Search for the cell housing the specified text and yield its [x, y] center coordinate. 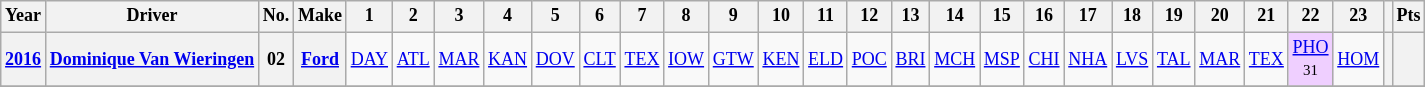
7 [642, 16]
LVS [1132, 59]
18 [1132, 16]
13 [910, 16]
4 [508, 16]
ATL [413, 59]
MCH [955, 59]
16 [1044, 16]
Pts [1408, 16]
5 [555, 16]
2016 [24, 59]
KEN [781, 59]
MSP [1002, 59]
12 [869, 16]
19 [1174, 16]
HOM [1358, 59]
10 [781, 16]
POC [869, 59]
11 [826, 16]
GTW [733, 59]
NHA [1088, 59]
BRI [910, 59]
23 [1358, 16]
21 [1267, 16]
PHO31 [1310, 59]
8 [686, 16]
20 [1220, 16]
15 [1002, 16]
Make [320, 16]
TAL [1174, 59]
Driver [152, 16]
KAN [508, 59]
DOV [555, 59]
No. [276, 16]
CHI [1044, 59]
ELD [826, 59]
DAY [369, 59]
1 [369, 16]
14 [955, 16]
Year [24, 16]
3 [459, 16]
22 [1310, 16]
9 [733, 16]
IOW [686, 59]
17 [1088, 16]
2 [413, 16]
6 [600, 16]
CLT [600, 59]
Dominique Van Wieringen [152, 59]
Ford [320, 59]
02 [276, 59]
